Return the [x, y] coordinate for the center point of the cell that contains the specified text.  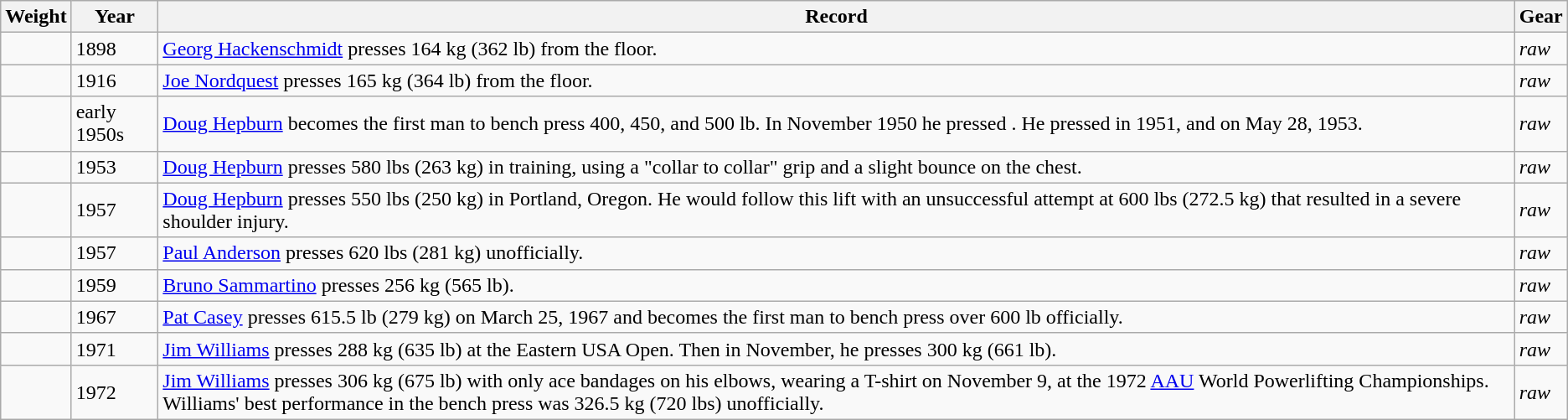
Record [836, 17]
Weight [36, 17]
1959 [115, 285]
1971 [115, 349]
Joe Nordquest presses 165 kg (364 lb) from the floor. [836, 80]
1916 [115, 80]
Paul Anderson presses 620 lbs (281 kg) unofficially. [836, 253]
early 1950s [115, 124]
1967 [115, 317]
Jim Williams presses 288 kg (635 lb) at the Eastern USA Open. Then in November, he presses 300 kg (661 lb). [836, 349]
1953 [115, 167]
Doug Hepburn becomes the first man to bench press 400, 450, and 500 lb. In November 1950 he pressed . He pressed in 1951, and on May 28, 1953. [836, 124]
Bruno Sammartino presses 256 kg (565 lb). [836, 285]
Gear [1541, 17]
Year [115, 17]
Georg Hackenschmidt presses 164 kg (362 lb) from the floor. [836, 49]
Pat Casey presses 615.5 lb (279 kg) on March 25, 1967 and becomes the first man to bench press over 600 lb officially. [836, 317]
1972 [115, 392]
1898 [115, 49]
Doug Hepburn presses 580 lbs (263 kg) in training, using a "collar to collar" grip and a slight bounce on the chest. [836, 167]
